Capture the cell that displays the provided text and extract its (x, y) central coordinate. 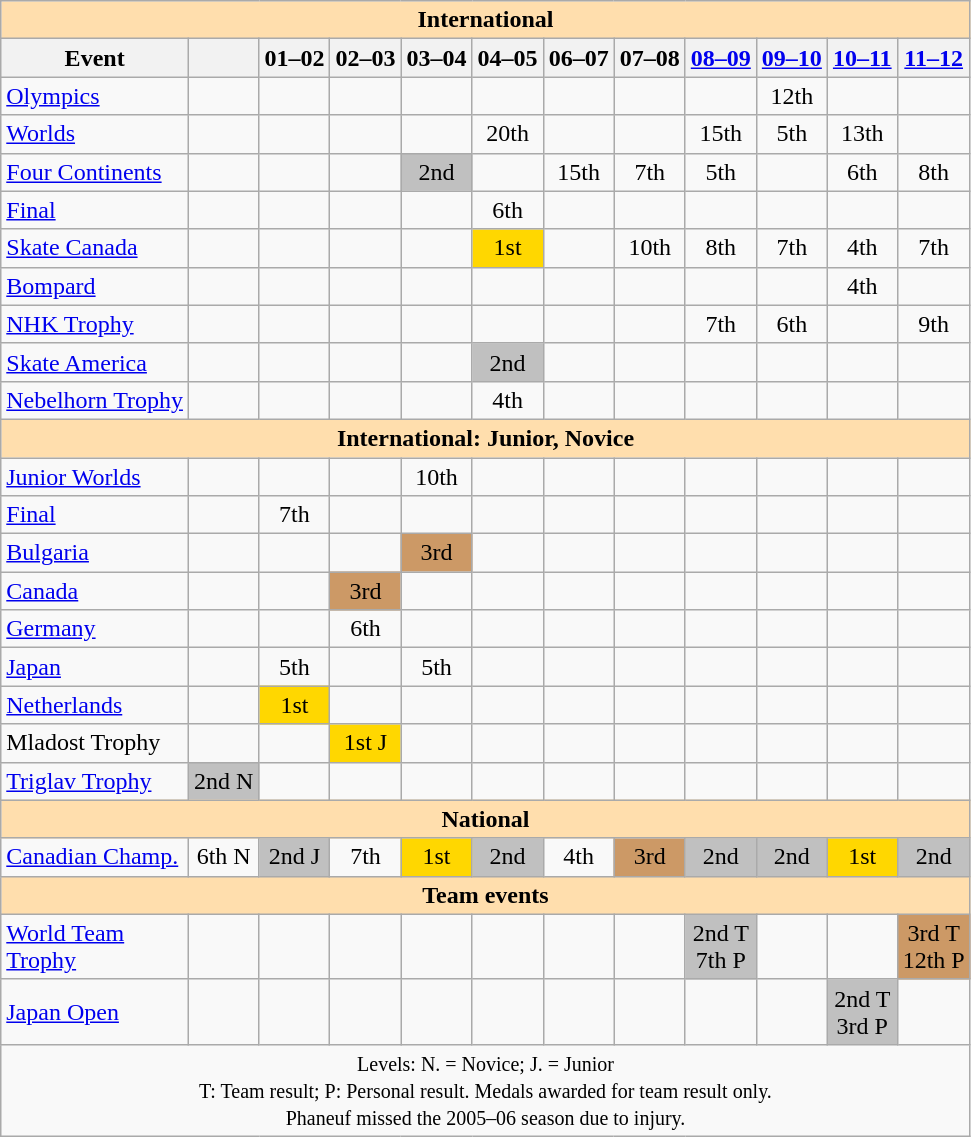
04–05 (508, 58)
09–10 (792, 58)
1st J (366, 743)
World TeamTrophy (95, 946)
07–08 (650, 58)
Netherlands (95, 705)
Mladost Trophy (95, 743)
Event (95, 58)
9th (934, 324)
2nd T 3rd P (862, 1012)
12th (792, 96)
20th (508, 134)
03–04 (436, 58)
2nd T 7th P (720, 946)
Olympics (95, 96)
Canada (95, 591)
01–02 (294, 58)
3rd T 12th P (934, 946)
Nebelhorn Trophy (95, 400)
Team events (486, 895)
Skate Canada (95, 248)
International: Junior, Novice (486, 438)
11–12 (934, 58)
2nd N (223, 781)
6th N (223, 857)
NHK Trophy (95, 324)
Japan (95, 667)
Germany (95, 629)
2nd J (294, 857)
International (486, 20)
Worlds (95, 134)
13th (862, 134)
08–09 (720, 58)
Triglav Trophy (95, 781)
Bompard (95, 286)
10–11 (862, 58)
Junior Worlds (95, 477)
Bulgaria (95, 553)
02–03 (366, 58)
Four Continents (95, 172)
Skate America (95, 362)
Japan Open (95, 1012)
National (486, 819)
06–07 (578, 58)
Canadian Champ. (95, 857)
